Extract the [x, y] coordinate from the center of the cell holding the provided text.  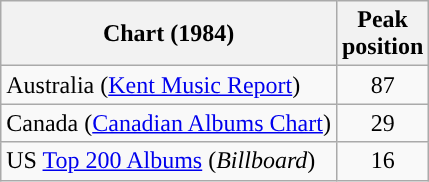
29 [382, 123]
Australia (Kent Music Report) [169, 85]
Canada (Canadian Albums Chart) [169, 123]
US Top 200 Albums (Billboard) [169, 161]
Peakposition [382, 34]
16 [382, 161]
Chart (1984) [169, 34]
87 [382, 85]
